Pinpoint the cell where the given text exists, returning its [x, y] midpoint coordinate. 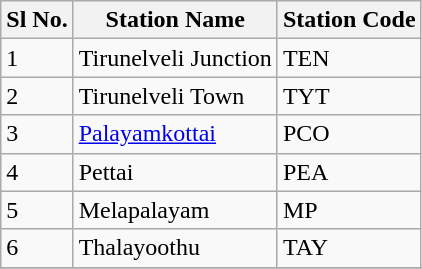
1 [37, 58]
TAY [349, 248]
Sl No. [37, 20]
Pettai [175, 172]
Tirunelveli Junction [175, 58]
Station Name [175, 20]
TYT [349, 96]
4 [37, 172]
Melapalayam [175, 210]
PEA [349, 172]
3 [37, 134]
TEN [349, 58]
MP [349, 210]
Palayamkottai [175, 134]
PCO [349, 134]
Thalayoothu [175, 248]
Station Code [349, 20]
2 [37, 96]
5 [37, 210]
6 [37, 248]
Tirunelveli Town [175, 96]
